For the text-containing cell, return its midpoint in [x, y] coordinate format. 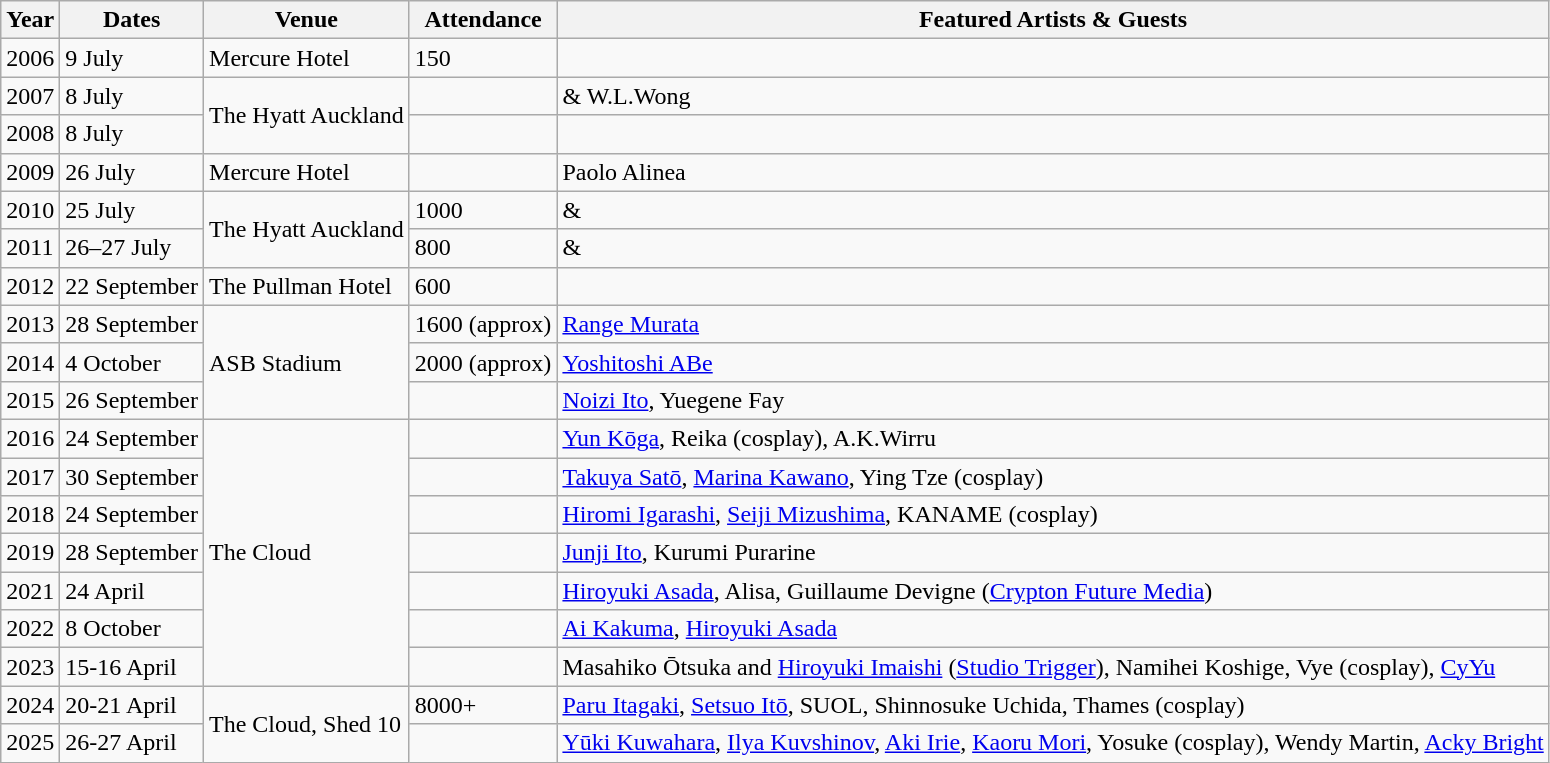
2000 (approx) [483, 362]
1000 [483, 210]
Venue [307, 20]
Takuya Satō, Marina Kawano, Ying Tze (cosplay) [1053, 477]
Range Murata [1053, 324]
2022 [30, 629]
2011 [30, 248]
150 [483, 58]
Yoshitoshi ABe [1053, 362]
The Cloud, Shed 10 [307, 724]
24 April [132, 591]
Featured Artists & Guests [1053, 20]
2018 [30, 515]
8 October [132, 629]
25 July [132, 210]
15-16 April [132, 667]
9 July [132, 58]
26 July [132, 172]
2019 [30, 553]
2009 [30, 172]
2014 [30, 362]
Dates [132, 20]
Year [30, 20]
Paru Itagaki, Setsuo Itō, SUOL, Shinnosuke Uchida, Thames (cosplay) [1053, 705]
& W.L.Wong [1053, 96]
26 September [132, 400]
Yūki Kuwahara, Ilya Kuvshinov, Aki Irie, Kaoru Mori, Yosuke (cosplay), Wendy Martin, Acky Bright [1053, 743]
20-21 April [132, 705]
2012 [30, 286]
2016 [30, 438]
30 September [132, 477]
2013 [30, 324]
Junji Ito, Kurumi Purarine [1053, 553]
800 [483, 248]
Ai Kakuma, Hiroyuki Asada [1053, 629]
2007 [30, 96]
2025 [30, 743]
2010 [30, 210]
The Pullman Hotel [307, 286]
2021 [30, 591]
2006 [30, 58]
2024 [30, 705]
600 [483, 286]
ASB Stadium [307, 362]
Hiroyuki Asada, Alisa, Guillaume Devigne (Crypton Future Media) [1053, 591]
2008 [30, 134]
2015 [30, 400]
2023 [30, 667]
8000+ [483, 705]
1600 (approx) [483, 324]
Yun Kōga, Reika (cosplay), A.K.Wirru [1053, 438]
26-27 April [132, 743]
Hiromi Igarashi, Seiji Mizushima, KANAME (cosplay) [1053, 515]
4 October [132, 362]
Attendance [483, 20]
Noizi Ito, Yuegene Fay [1053, 400]
The Cloud [307, 552]
Paolo Alinea [1053, 172]
Masahiko Ōtsuka and Hiroyuki Imaishi (Studio Trigger), Namihei Koshige, Vye (cosplay), CyYu [1053, 667]
26–27 July [132, 248]
2017 [30, 477]
22 September [132, 286]
